Scan for the cell matching the given text and deliver its (X, Y) coordinate at center. 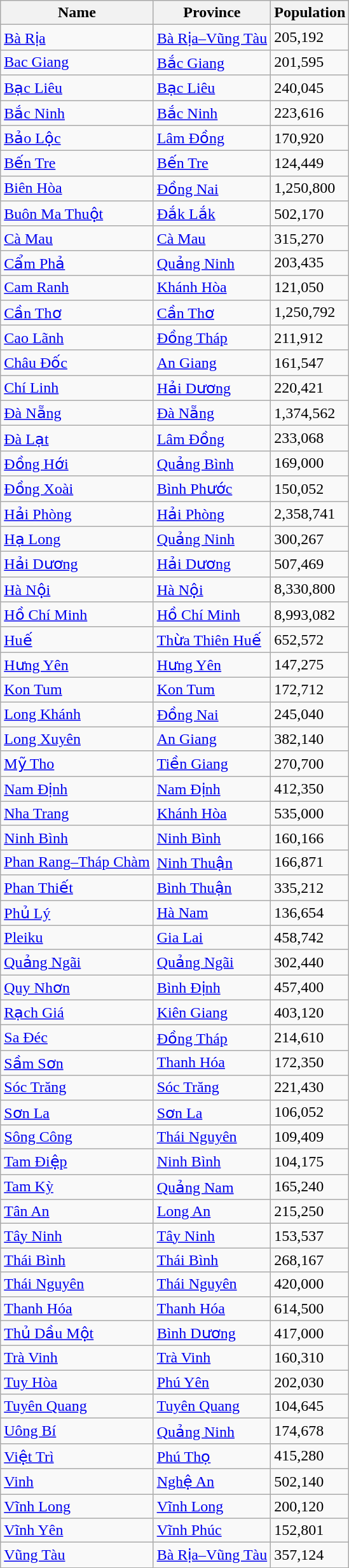
124,449 (310, 164)
Sông Công (77, 1137)
Name (77, 13)
170,920 (310, 138)
Tiền Giang (212, 764)
Population (310, 13)
Vĩnh Yên (77, 1530)
Đà Lạt (77, 438)
160,310 (310, 1358)
Buôn Ma Thuột (77, 214)
458,742 (310, 937)
Phan Thiết (77, 888)
172,350 (310, 1063)
1,250,800 (310, 188)
240,045 (310, 88)
Tân An (77, 1212)
152,801 (310, 1530)
233,068 (310, 438)
Bắc Giang (212, 62)
Quảng Bình (212, 463)
Mỹ Tho (77, 764)
Cam Ranh (77, 288)
457,400 (310, 988)
Vinh (77, 1481)
201,595 (310, 62)
104,175 (310, 1162)
Quy Nhơn (77, 988)
220,421 (310, 388)
Uông Bí (77, 1431)
Ninh Thuận (212, 862)
Long Khánh (77, 714)
Vĩnh Phúc (212, 1530)
Thừa Thiên Huế (212, 640)
Chí Linh (77, 388)
Tam Kỳ (77, 1187)
335,212 (310, 888)
Long Xuyên (77, 739)
Kiên Giang (212, 1012)
315,270 (310, 238)
Bình Phước (212, 489)
502,140 (310, 1481)
Rạch Giá (77, 1012)
Châu Đốc (77, 363)
8,330,800 (310, 589)
502,170 (310, 214)
Phủ Lý (77, 913)
300,267 (310, 539)
Thủ Dầu Một (77, 1333)
202,030 (310, 1382)
Cao Lãnh (77, 338)
121,050 (310, 288)
357,124 (310, 1555)
Phan Rang–Tháp Chàm (77, 862)
215,250 (310, 1212)
Phú Thọ (212, 1456)
Tam Điệp (77, 1162)
2,358,741 (310, 514)
Nha Trang (77, 813)
174,678 (310, 1431)
205,192 (310, 38)
Hạ Long (77, 539)
150,052 (310, 489)
Bình Dương (212, 1333)
Province (212, 13)
214,610 (310, 1038)
Biên Hòa (77, 188)
Bình Định (212, 988)
Huế (77, 640)
223,616 (310, 113)
221,430 (310, 1088)
Bà Rịa (77, 38)
302,440 (310, 962)
Việt Trì (77, 1456)
Hà Nam (212, 913)
403,120 (310, 1012)
Đồng Hới (77, 463)
136,654 (310, 913)
417,000 (310, 1333)
Bảo Lộc (77, 138)
Long An (212, 1212)
109,409 (310, 1137)
270,700 (310, 764)
104,645 (310, 1406)
245,040 (310, 714)
161,547 (310, 363)
Đồng Xoài (77, 489)
166,871 (310, 862)
412,350 (310, 789)
160,166 (310, 837)
8,993,082 (310, 615)
Bình Thuận (212, 888)
153,537 (310, 1236)
200,120 (310, 1506)
Vũng Tàu (77, 1555)
Gia Lai (212, 937)
169,000 (310, 463)
172,712 (310, 689)
Tuy Hòa (77, 1382)
211,912 (310, 338)
Nghệ An (212, 1481)
Phú Yên (212, 1382)
268,167 (310, 1260)
Đắk Lắk (212, 214)
165,240 (310, 1187)
Sa Đéc (77, 1038)
535,000 (310, 813)
Quảng Nam (212, 1187)
203,435 (310, 263)
652,572 (310, 640)
Sầm Sơn (77, 1063)
415,280 (310, 1456)
507,469 (310, 564)
Cẩm Phả (77, 263)
420,000 (310, 1284)
1,250,792 (310, 312)
614,500 (310, 1308)
382,140 (310, 739)
147,275 (310, 665)
1,374,562 (310, 413)
Pleiku (77, 937)
Bac Giang (77, 62)
106,052 (310, 1112)
